Output the (X, Y) coordinate of the center of the cell containing the given text.  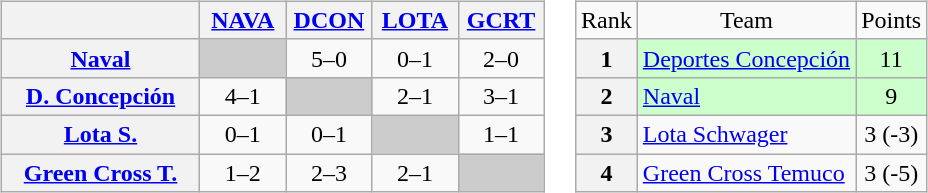
Deportes Concepción (746, 58)
2–3 (329, 173)
Green Cross T. (100, 173)
5–0 (329, 58)
D. Concepción (100, 96)
Green Cross Temuco (746, 173)
1–2 (243, 173)
11 (892, 58)
4–1 (243, 96)
3 (-5) (892, 173)
NAVA (243, 20)
Lota S. (100, 134)
Lota Schwager (746, 134)
2–0 (501, 58)
Team (746, 20)
1 (607, 58)
3 (-3) (892, 134)
3–1 (501, 96)
3 (607, 134)
DCON (329, 20)
LOTA (415, 20)
GCRT (501, 20)
Points (892, 20)
4 (607, 173)
1–1 (501, 134)
2 (607, 96)
Rank (607, 20)
9 (892, 96)
